Capture the cell that displays the provided text and extract its [X, Y] central coordinate. 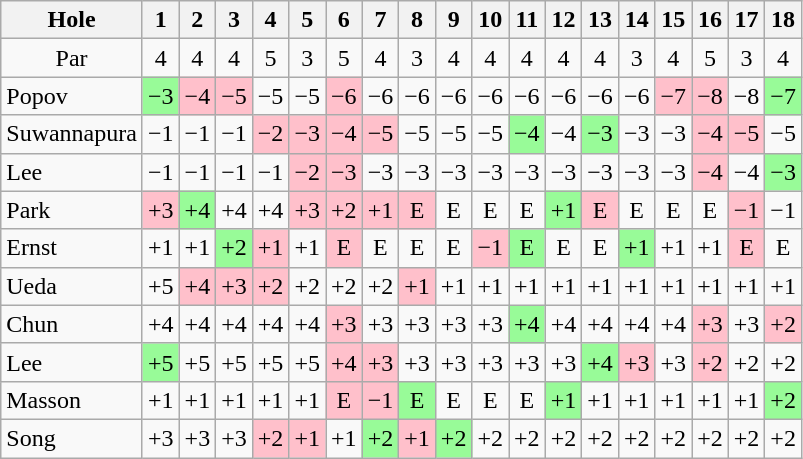
Par [72, 58]
1 [160, 20]
12 [564, 20]
9 [454, 20]
11 [528, 20]
8 [418, 20]
14 [636, 20]
Park [72, 210]
16 [710, 20]
Masson [72, 400]
Suwannapura [72, 134]
17 [746, 20]
13 [600, 20]
10 [490, 20]
18 [784, 20]
Popov [72, 96]
7 [380, 20]
Song [72, 438]
Ernst [72, 248]
Chun [72, 324]
Ueda [72, 286]
2 [198, 20]
Hole [72, 20]
6 [344, 20]
15 [674, 20]
